Pinpoint the cell where the given text exists, returning its [X, Y] midpoint coordinate. 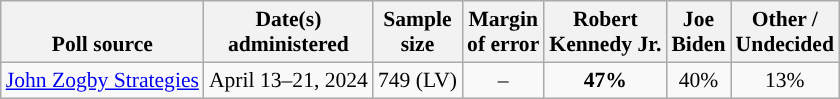
April 13–21, 2024 [288, 80]
13% [784, 80]
47% [605, 80]
John Zogby Strategies [102, 80]
Other /Undecided [784, 32]
40% [698, 80]
749 (LV) [418, 80]
Samplesize [418, 32]
– [503, 80]
Poll source [102, 32]
JoeBiden [698, 32]
RobertKennedy Jr. [605, 32]
Date(s)administered [288, 32]
Marginof error [503, 32]
